Scan for the cell matching the given text and deliver its [x, y] coordinate at center. 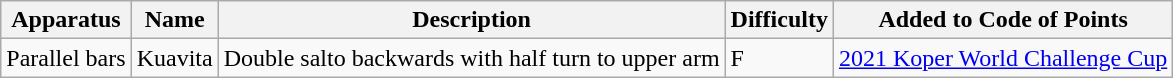
Parallel bars [66, 58]
2021 Koper World Challenge Cup [1002, 58]
Kuavita [174, 58]
Name [174, 20]
F [779, 58]
Apparatus [66, 20]
Description [472, 20]
Added to Code of Points [1002, 20]
Difficulty [779, 20]
Double salto backwards with half turn to upper arm [472, 58]
